Capture the cell that displays the provided text and extract its (X, Y) central coordinate. 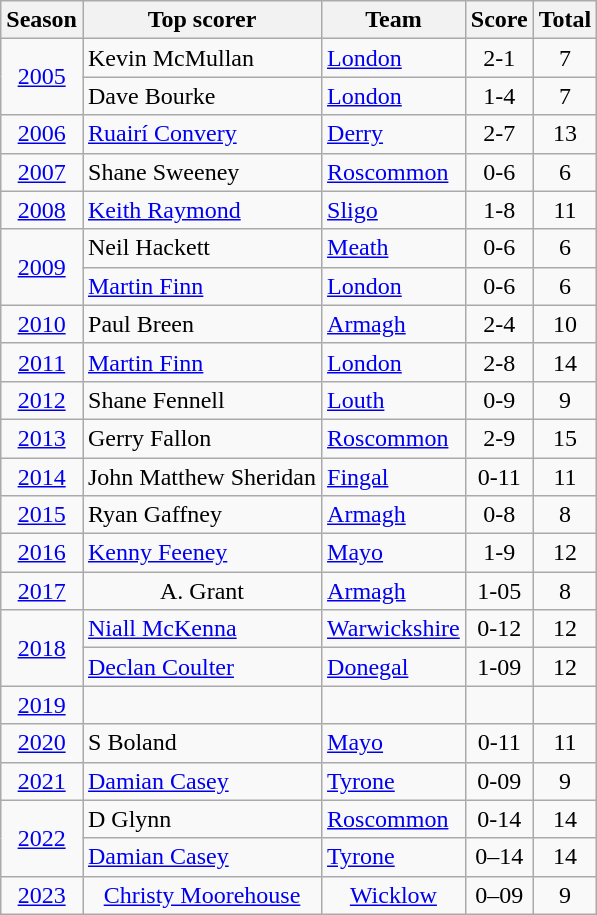
1-09 (499, 667)
2013 (42, 438)
Score (499, 20)
2-4 (499, 324)
Paul Breen (202, 324)
Dave Bourke (202, 96)
Top scorer (202, 20)
Fingal (394, 477)
0-9 (499, 400)
2006 (42, 134)
Sligo (394, 210)
0-09 (499, 781)
Louth (394, 400)
Warwickshire (394, 629)
0-14 (499, 819)
Team (394, 20)
2-1 (499, 58)
Christy Moorehouse (202, 895)
Wicklow (394, 895)
2019 (42, 705)
0–09 (499, 895)
2008 (42, 210)
Total (565, 20)
2010 (42, 324)
Ruairí Convery (202, 134)
Kenny Feeney (202, 553)
Shane Fennell (202, 400)
S Boland (202, 743)
15 (565, 438)
1-9 (499, 553)
Neil Hackett (202, 248)
John Matthew Sheridan (202, 477)
2018 (42, 648)
2023 (42, 895)
Niall McKenna (202, 629)
Kevin McMullan (202, 58)
2011 (42, 362)
Shane Sweeney (202, 172)
Gerry Fallon (202, 438)
2015 (42, 515)
2020 (42, 743)
Declan Coulter (202, 667)
Season (42, 20)
0-8 (499, 515)
Donegal (394, 667)
D Glynn (202, 819)
2009 (42, 267)
2005 (42, 77)
2007 (42, 172)
2012 (42, 400)
Ryan Gaffney (202, 515)
0-12 (499, 629)
1-4 (499, 96)
2021 (42, 781)
2016 (42, 553)
13 (565, 134)
1-05 (499, 591)
2017 (42, 591)
2-7 (499, 134)
2-9 (499, 438)
Keith Raymond (202, 210)
0–14 (499, 857)
2014 (42, 477)
Meath (394, 248)
Derry (394, 134)
2-8 (499, 362)
2022 (42, 838)
1-8 (499, 210)
10 (565, 324)
A. Grant (202, 591)
